Return [x, y] of the center of cell containing provided text 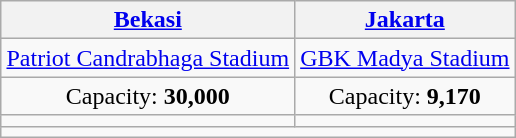
GBK Madya Stadium [405, 58]
Capacity: 30,000 [148, 96]
Capacity: 9,170 [405, 96]
Patriot Candrabhaga Stadium [148, 58]
Bekasi [148, 20]
Jakarta [405, 20]
